Output the [x, y] coordinate of the center of the cell containing the given text.  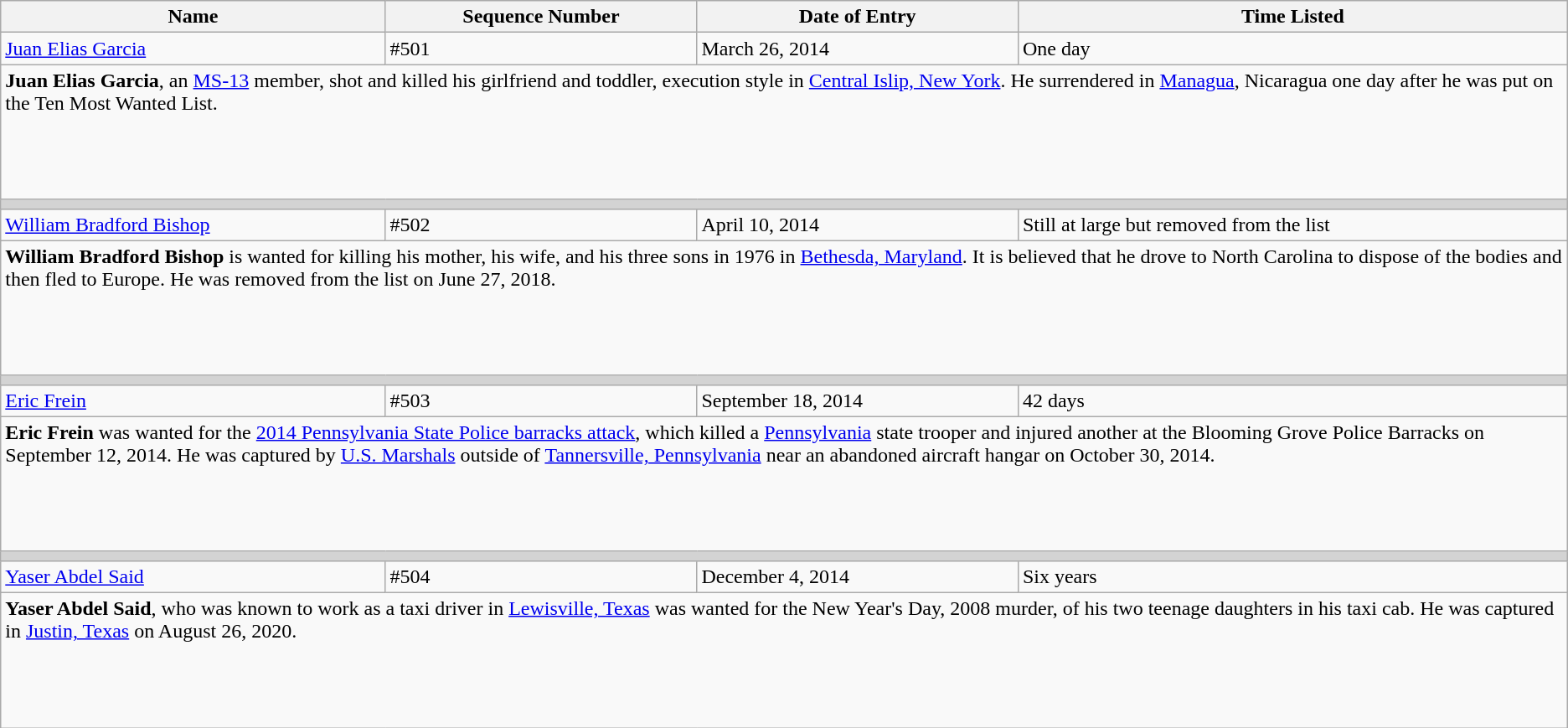
Six years [1292, 576]
March 26, 2014 [858, 49]
Name [193, 17]
Yaser Abdel Said [193, 576]
Time Listed [1292, 17]
April 10, 2014 [858, 225]
Still at large but removed from the list [1292, 225]
#502 [541, 225]
Juan Elias Garcia [193, 49]
William Bradford Bishop [193, 225]
Eric Frein [193, 400]
One day [1292, 49]
Date of Entry [858, 17]
September 18, 2014 [858, 400]
#501 [541, 49]
42 days [1292, 400]
Sequence Number [541, 17]
December 4, 2014 [858, 576]
#503 [541, 400]
#504 [541, 576]
